For the text-containing cell, return its midpoint in (X, Y) coordinate format. 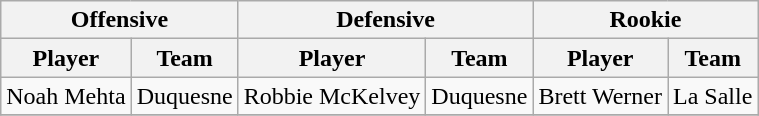
Noah Mehta (66, 96)
Offensive (120, 20)
Brett Werner (600, 96)
La Salle (713, 96)
Robbie McKelvey (332, 96)
Defensive (386, 20)
Rookie (646, 20)
